Find where the given text appears and provide that cell's center as (X, Y) coordinate. 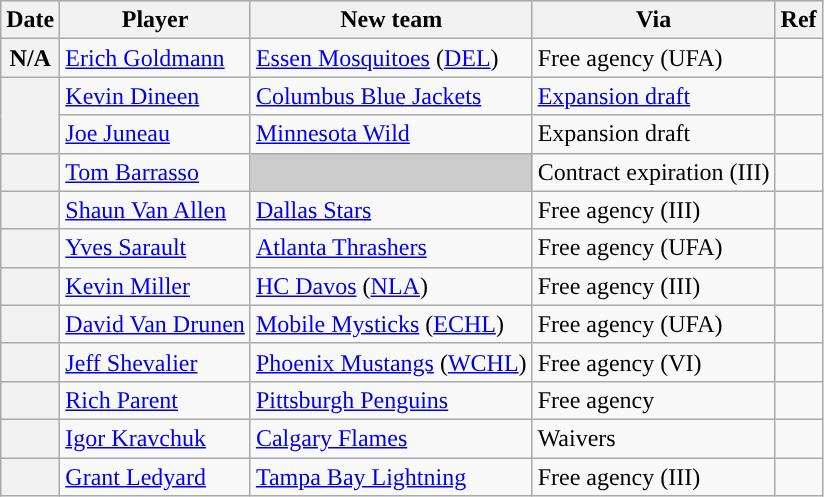
Mobile Mysticks (ECHL) (391, 324)
Date (30, 20)
Tampa Bay Lightning (391, 477)
David Van Drunen (156, 324)
New team (391, 20)
Kevin Miller (156, 286)
Jeff Shevalier (156, 362)
Tom Barrasso (156, 172)
Ref (798, 20)
Erich Goldmann (156, 58)
Waivers (654, 438)
HC Davos (NLA) (391, 286)
Rich Parent (156, 400)
Columbus Blue Jackets (391, 96)
Pittsburgh Penguins (391, 400)
Minnesota Wild (391, 134)
Atlanta Thrashers (391, 248)
Joe Juneau (156, 134)
Calgary Flames (391, 438)
Contract expiration (III) (654, 172)
Igor Kravchuk (156, 438)
Shaun Van Allen (156, 210)
Player (156, 20)
Free agency (654, 400)
Free agency (VI) (654, 362)
Grant Ledyard (156, 477)
N/A (30, 58)
Essen Mosquitoes (DEL) (391, 58)
Dallas Stars (391, 210)
Via (654, 20)
Yves Sarault (156, 248)
Kevin Dineen (156, 96)
Phoenix Mustangs (WCHL) (391, 362)
